Locate the cell with the specified text and output its (X, Y) center coordinate. 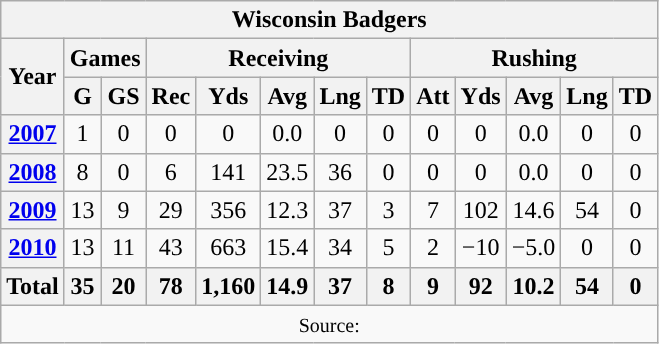
Games (105, 58)
2008 (33, 172)
Total (33, 286)
GS (124, 96)
Rec (171, 96)
−10 (480, 248)
356 (228, 210)
663 (228, 248)
11 (124, 248)
G (82, 96)
2007 (33, 134)
6 (171, 172)
7 (433, 210)
14.9 (288, 286)
23.5 (288, 172)
102 (480, 210)
92 (480, 286)
141 (228, 172)
1 (82, 134)
20 (124, 286)
12.3 (288, 210)
10.2 (534, 286)
5 (388, 248)
Att (433, 96)
Rushing (534, 58)
Wisconsin Badgers (330, 20)
36 (340, 172)
35 (82, 286)
Year (33, 77)
34 (340, 248)
Receiving (278, 58)
2010 (33, 248)
3 (388, 210)
15.4 (288, 248)
2 (433, 248)
43 (171, 248)
2009 (33, 210)
−5.0 (534, 248)
29 (171, 210)
14.6 (534, 210)
78 (171, 286)
1,160 (228, 286)
Source: (330, 324)
